Return the (x, y) coordinate for the center point of the cell that contains the specified text.  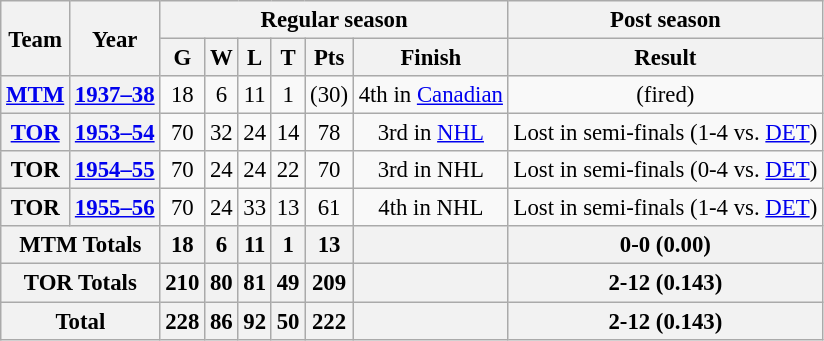
4th in NHL (430, 208)
1955–56 (115, 208)
61 (330, 208)
92 (254, 321)
Result (665, 58)
81 (254, 283)
(30) (330, 95)
14 (288, 133)
1953–54 (115, 133)
210 (182, 283)
(fired) (665, 95)
222 (330, 321)
W (222, 58)
32 (222, 133)
80 (222, 283)
G (182, 58)
0-0 (0.00) (665, 245)
T (288, 58)
Regular season (334, 20)
Year (115, 38)
MTM (36, 95)
Pts (330, 58)
Team (36, 38)
228 (182, 321)
1937–38 (115, 95)
86 (222, 321)
1954–55 (115, 170)
209 (330, 283)
78 (330, 133)
Finish (430, 58)
L (254, 58)
22 (288, 170)
Total (80, 321)
49 (288, 283)
TOR Totals (80, 283)
4th in Canadian (430, 95)
50 (288, 321)
Lost in semi-finals (0-4 vs. DET) (665, 170)
Post season (665, 20)
33 (254, 208)
MTM Totals (80, 245)
